Return (X, Y) of the center of cell containing provided text 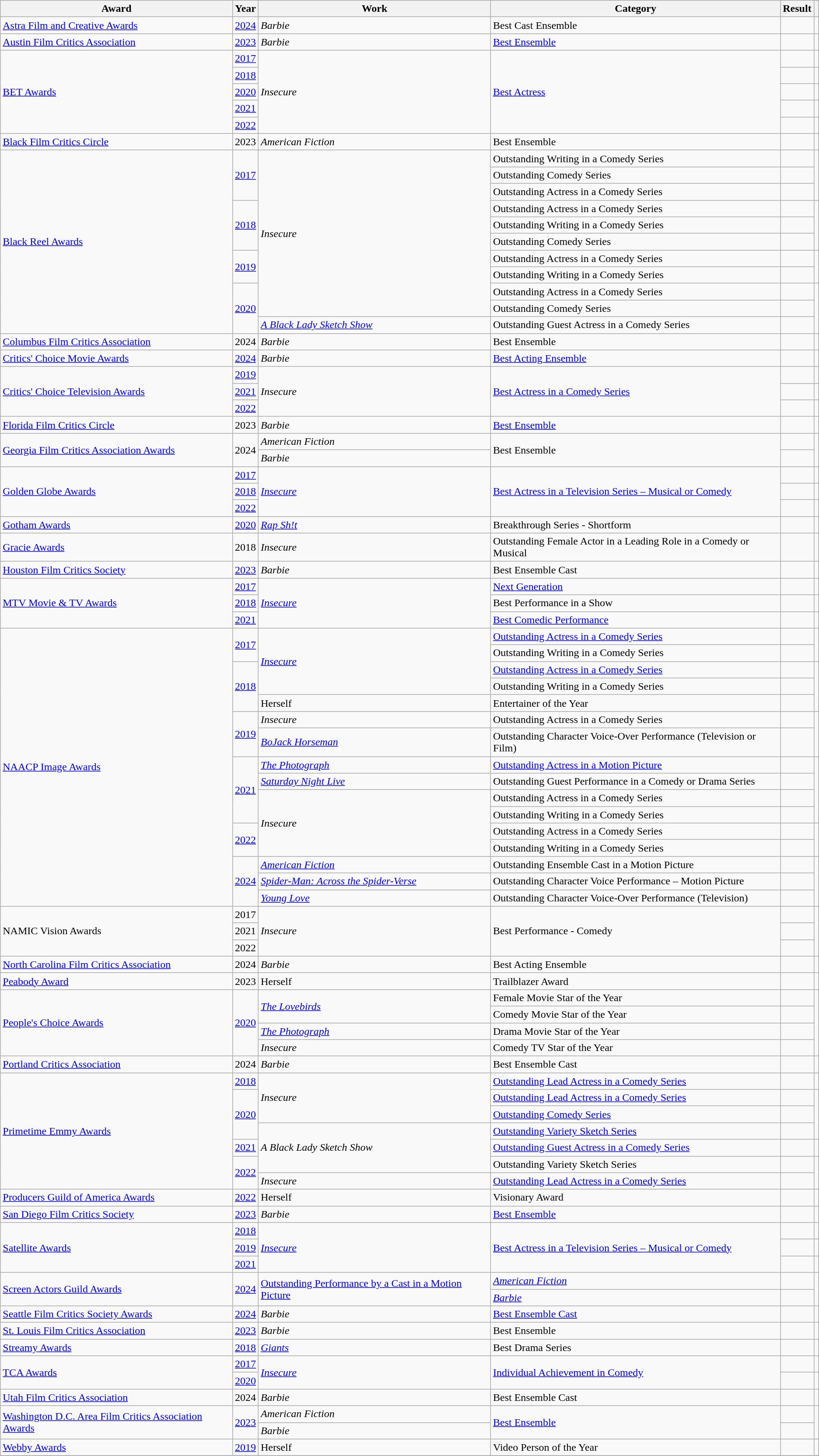
Outstanding Character Voice-Over Performance (Television or Film) (636, 742)
Best Performance in a Show (636, 603)
People's Choice Awards (116, 1023)
Florida Film Critics Circle (116, 425)
Award (116, 9)
Category (636, 9)
Streamy Awards (116, 1348)
Primetime Emmy Awards (116, 1131)
Entertainer of the Year (636, 703)
Spider-Man: Across the Spider-Verse (374, 881)
Comedy TV Star of the Year (636, 1048)
Outstanding Actress in a Motion Picture (636, 765)
Visionary Award (636, 1198)
Giants (374, 1348)
Gotham Awards (116, 525)
BET Awards (116, 92)
NAACP Image Awards (116, 767)
Houston Film Critics Society (116, 570)
Young Love (374, 898)
Best Cast Ensemble (636, 25)
Saturday Night Live (374, 782)
Producers Guild of America Awards (116, 1198)
Drama Movie Star of the Year (636, 1031)
Best Actress in a Comedy Series (636, 391)
Golden Globe Awards (116, 491)
Satellite Awards (116, 1247)
Best Actress (636, 92)
San Diego Film Critics Society (116, 1214)
St. Louis Film Critics Association (116, 1331)
MTV Movie & TV Awards (116, 603)
Outstanding Guest Performance in a Comedy or Drama Series (636, 782)
Georgia Film Critics Association Awards (116, 450)
Best Comedic Performance (636, 620)
Screen Actors Guild Awards (116, 1289)
The Lovebirds (374, 1006)
Work (374, 9)
Utah Film Critics Association (116, 1397)
Critics' Choice Television Awards (116, 391)
Best Performance - Comedy (636, 931)
Portland Critics Association (116, 1065)
Outstanding Performance by a Cast in a Motion Picture (374, 1289)
Gracie Awards (116, 548)
Outstanding Character Voice-Over Performance (Television) (636, 898)
Peabody Award (116, 981)
Female Movie Star of the Year (636, 998)
Webby Awards (116, 1447)
Year (245, 9)
Breakthrough Series - Shortform (636, 525)
Outstanding Ensemble Cast in a Motion Picture (636, 865)
Astra Film and Creative Awards (116, 25)
Seattle Film Critics Society Awards (116, 1314)
Austin Film Critics Association (116, 42)
BoJack Horseman (374, 742)
Video Person of the Year (636, 1447)
Black Film Critics Circle (116, 142)
North Carolina Film Critics Association (116, 964)
Critics' Choice Movie Awards (116, 358)
Individual Achievement in Comedy (636, 1372)
Outstanding Character Voice Performance – Motion Picture (636, 881)
Black Reel Awards (116, 241)
Trailblazer Award (636, 981)
Best Drama Series (636, 1348)
Rap Sh!t (374, 525)
Washington D.C. Area Film Critics Association Awards (116, 1422)
NAMIC Vision Awards (116, 931)
Next Generation (636, 587)
Comedy Movie Star of the Year (636, 1014)
Columbus Film Critics Association (116, 342)
Outstanding Female Actor in a Leading Role in a Comedy or Musical (636, 548)
Result (797, 9)
TCA Awards (116, 1372)
